Identify which cell holds the provided text, then report its (x, y) central coordinate. 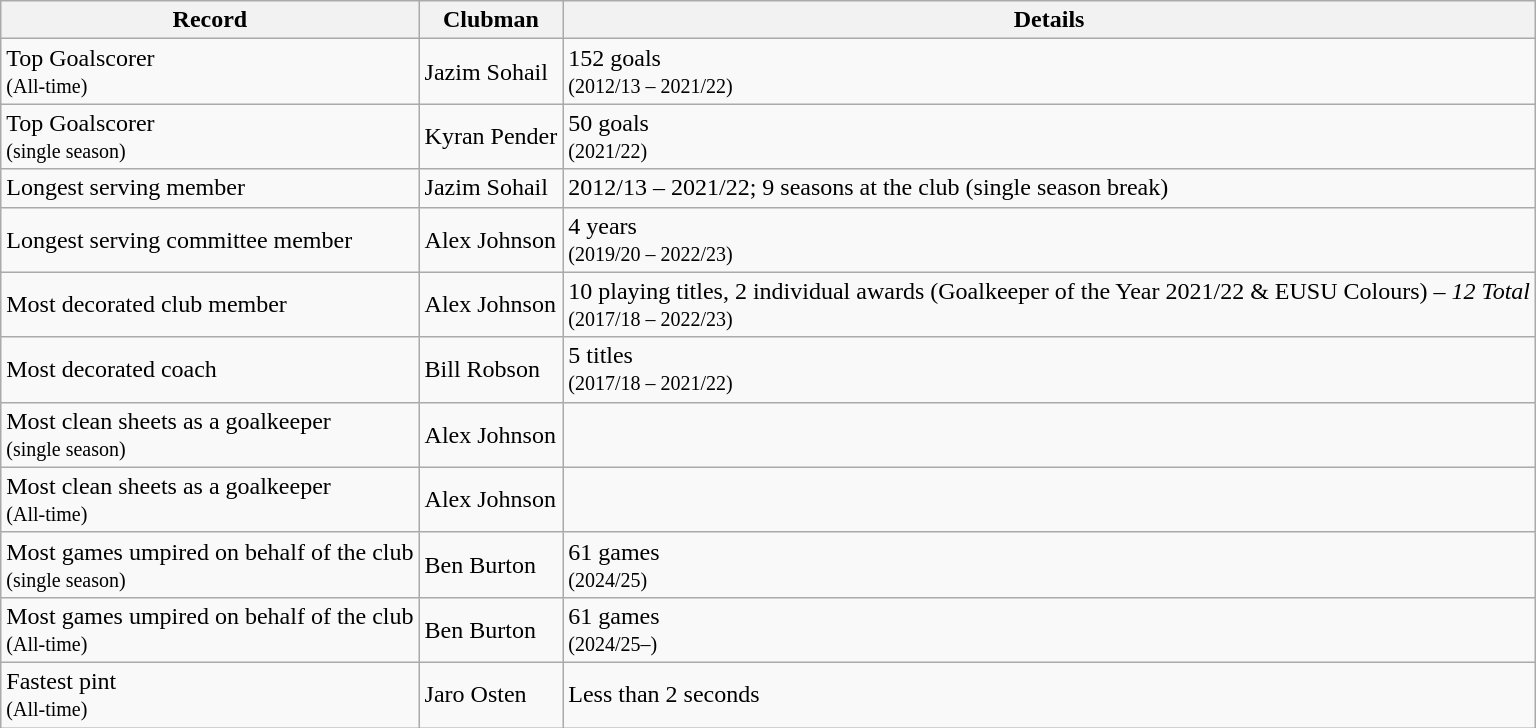
Top Goalscorer(All-time) (210, 72)
Less than 2 seconds (1050, 694)
Details (1050, 20)
Longest serving member (210, 188)
5 titles(2017/18 – 2021/22) (1050, 370)
Most clean sheets as a goalkeeper(single season) (210, 434)
Top Goalscorer(single season) (210, 136)
Bill Robson (491, 370)
Most games umpired on behalf of the club(All-time) (210, 630)
Most games umpired on behalf of the club(single season) (210, 564)
Clubman (491, 20)
Most decorated club member (210, 304)
61 games(2024/25) (1050, 564)
10 playing titles, 2 individual awards (Goalkeeper of the Year 2021/22 & EUSU Colours) – 12 Total(2017/18 – 2022/23) (1050, 304)
61 games(2024/25–) (1050, 630)
Jaro Osten (491, 694)
Record (210, 20)
2012/13 – 2021/22; 9 seasons at the club (single season break) (1050, 188)
Most clean sheets as a goalkeeper(All-time) (210, 500)
152 goals(2012/13 – 2021/22) (1050, 72)
50 goals(2021/22) (1050, 136)
4 years(2019/20 – 2022/23) (1050, 240)
Kyran Pender (491, 136)
Most decorated coach (210, 370)
Fastest pint(All-time) (210, 694)
Longest serving committee member (210, 240)
